Detect which cell encompasses the target text, then output its [X, Y] center coordinate. 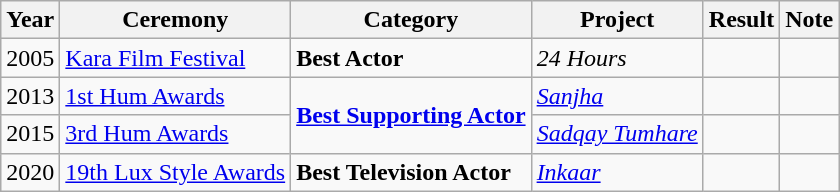
Note [810, 20]
24 Hours [617, 58]
3rd Hum Awards [176, 134]
2005 [30, 58]
Sanjha [617, 96]
Year [30, 20]
Best Television Actor [411, 172]
Result [741, 20]
Inkaar [617, 172]
Ceremony [176, 20]
2015 [30, 134]
Category [411, 20]
2013 [30, 96]
Best Supporting Actor [411, 115]
Best Actor [411, 58]
1st Hum Awards [176, 96]
2020 [30, 172]
Project [617, 20]
19th Lux Style Awards [176, 172]
Sadqay Tumhare [617, 134]
Kara Film Festival [176, 58]
